Return the [X, Y] coordinate for the center point of the cell that contains the specified text.  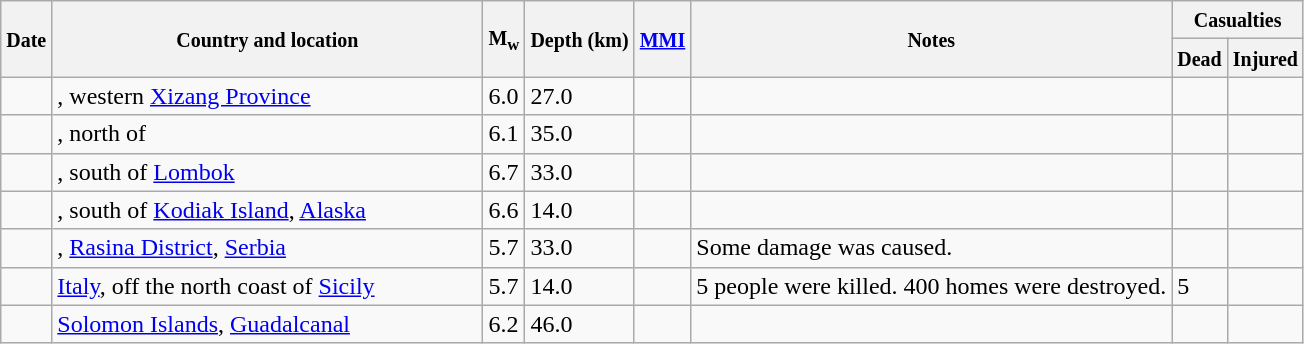
6.2 [504, 324]
, south of Lombok [268, 172]
, Rasina District, Serbia [268, 248]
Country and location [268, 39]
46.0 [580, 324]
Injured [1265, 58]
Dead [1200, 58]
6.7 [504, 172]
Mw [504, 39]
Date [26, 39]
5 [1200, 286]
27.0 [580, 96]
MMI [662, 39]
Solomon Islands, Guadalcanal [268, 324]
6.0 [504, 96]
Italy, off the north coast of Sicily [268, 286]
35.0 [580, 134]
Depth (km) [580, 39]
6.6 [504, 210]
Notes [932, 39]
6.1 [504, 134]
Some damage was caused. [932, 248]
5 people were killed. 400 homes were destroyed. [932, 286]
Casualties [1238, 20]
, north of [268, 134]
, south of Kodiak Island, Alaska [268, 210]
, western Xizang Province [268, 96]
